Return [X, Y] of the center of cell containing provided text 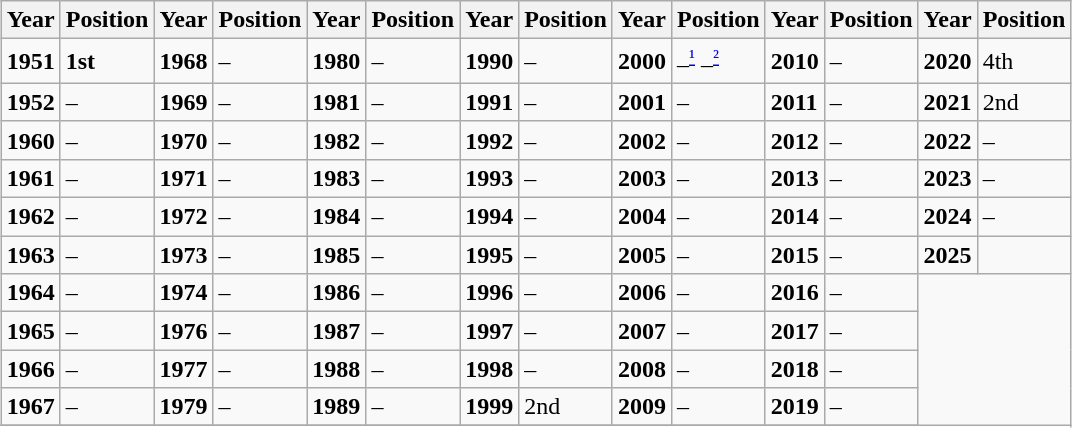
–¹ –² [718, 62]
2017 [794, 331]
2013 [794, 178]
1951 [30, 62]
2010 [794, 62]
1976 [184, 331]
1961 [30, 178]
2021 [948, 102]
1998 [490, 369]
1968 [184, 62]
1990 [490, 62]
1993 [490, 178]
1981 [336, 102]
2008 [642, 369]
1973 [184, 255]
1983 [336, 178]
1967 [30, 407]
2015 [794, 255]
1970 [184, 140]
1996 [490, 293]
1952 [30, 102]
1995 [490, 255]
2023 [948, 178]
2000 [642, 62]
2003 [642, 178]
1962 [30, 217]
2016 [794, 293]
1965 [30, 331]
2001 [642, 102]
1977 [184, 369]
1984 [336, 217]
2022 [948, 140]
1964 [30, 293]
1960 [30, 140]
1971 [184, 178]
4th [1024, 62]
2014 [794, 217]
1st [107, 62]
2024 [948, 217]
1994 [490, 217]
1985 [336, 255]
1999 [490, 407]
2011 [794, 102]
1963 [30, 255]
1980 [336, 62]
1986 [336, 293]
1997 [490, 331]
1992 [490, 140]
1982 [336, 140]
1988 [336, 369]
2005 [642, 255]
1969 [184, 102]
1972 [184, 217]
2018 [794, 369]
2004 [642, 217]
1974 [184, 293]
2020 [948, 62]
2019 [794, 407]
2002 [642, 140]
2025 [948, 255]
2007 [642, 331]
2012 [794, 140]
2006 [642, 293]
1966 [30, 369]
1987 [336, 331]
1989 [336, 407]
1979 [184, 407]
1991 [490, 102]
2009 [642, 407]
